Return [X, Y] of the center of cell containing provided text 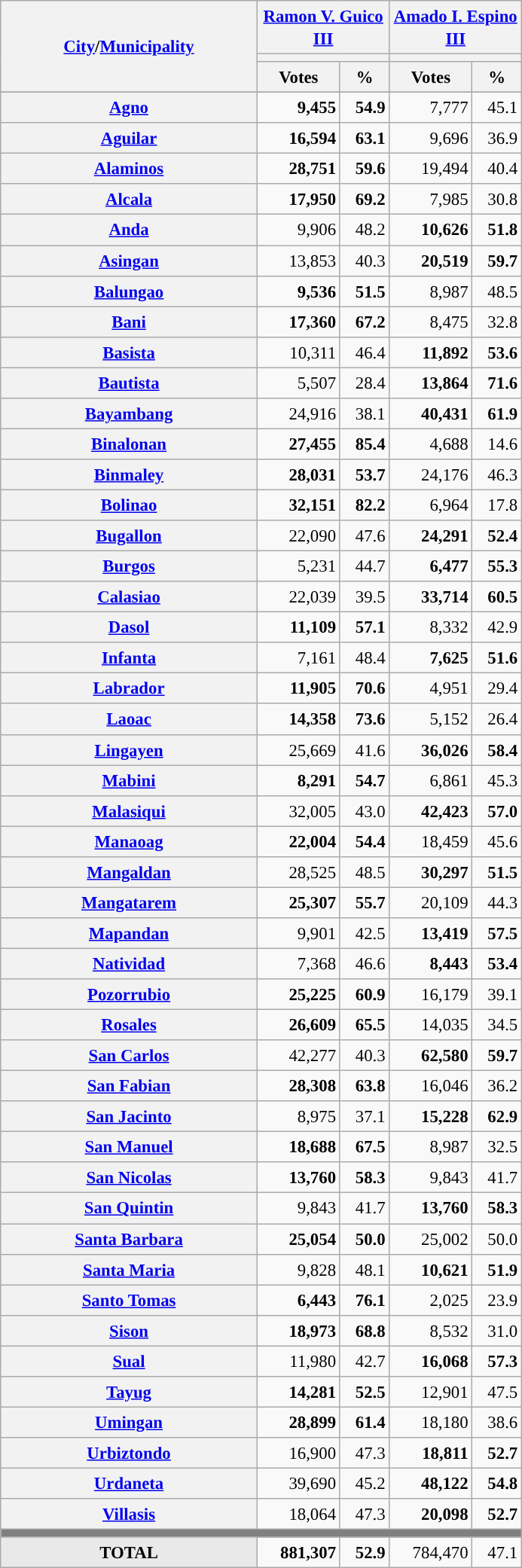
San Fabian [130, 1086]
26,609 [298, 1026]
Lingayen [130, 750]
14,035 [431, 1026]
Basista [130, 352]
54.8 [497, 1484]
Alcala [130, 199]
48.1 [365, 1270]
42.9 [497, 628]
46.6 [365, 964]
11,980 [298, 1362]
Asingan [130, 261]
20,098 [431, 1514]
Sual [130, 1362]
28,031 [298, 474]
Calasiao [130, 596]
36.2 [497, 1086]
Urbiztondo [130, 1454]
45.3 [497, 780]
4,688 [431, 444]
24,291 [431, 536]
6,964 [431, 505]
32.5 [497, 1148]
40,431 [431, 414]
Umingan [130, 1422]
7,777 [431, 108]
34.5 [497, 1026]
17.8 [497, 505]
Santo Tomas [130, 1300]
28.4 [365, 383]
47.5 [497, 1392]
Burgos [130, 566]
26.4 [497, 720]
65.5 [365, 1026]
14,358 [298, 720]
45.2 [365, 1484]
48.2 [365, 230]
Natividad [130, 964]
9,696 [431, 139]
42,423 [431, 810]
24,176 [431, 474]
42,277 [298, 1056]
57.3 [497, 1362]
Mapandan [130, 934]
7,625 [431, 658]
6,443 [298, 1300]
71.6 [497, 383]
52.5 [365, 1392]
12,901 [431, 1392]
41.6 [365, 750]
9,455 [298, 108]
Binalonan [130, 444]
36,026 [431, 750]
17,360 [298, 322]
51.9 [497, 1270]
Tayug [130, 1392]
Ramon V. Guico III [323, 27]
San Nicolas [130, 1178]
67.5 [365, 1148]
57.0 [497, 810]
18,688 [298, 1148]
San Quintin [130, 1208]
23.9 [497, 1300]
54.4 [365, 842]
6,861 [431, 780]
Aguilar [130, 139]
44.7 [365, 566]
18,973 [298, 1330]
48,122 [431, 1484]
Urdaneta [130, 1484]
58.4 [497, 750]
881,307 [298, 1553]
8,975 [298, 1116]
14.6 [497, 444]
36.9 [497, 139]
Agno [130, 108]
48.4 [365, 658]
Laoac [130, 720]
54.9 [365, 108]
28,899 [298, 1422]
33,714 [431, 596]
10,311 [298, 352]
62,580 [431, 1056]
28,751 [298, 169]
59.6 [365, 169]
46.3 [497, 474]
39,690 [298, 1484]
Infanta [130, 658]
Dasol [130, 628]
Santa Maria [130, 1270]
73.6 [365, 720]
31.0 [497, 1330]
76.1 [365, 1300]
Manaoag [130, 842]
2,025 [431, 1300]
San Jacinto [130, 1116]
32.8 [497, 322]
30.8 [497, 199]
24,916 [298, 414]
Balungao [130, 291]
45.1 [497, 108]
5,231 [298, 566]
62.9 [497, 1116]
11,109 [298, 628]
16,594 [298, 139]
13,853 [298, 261]
32,005 [298, 810]
Villasis [130, 1514]
85.4 [365, 444]
47.1 [497, 1553]
City/Municipality [130, 47]
18,064 [298, 1514]
38.1 [365, 414]
53.4 [497, 964]
44.3 [497, 902]
Labrador [130, 688]
19,494 [431, 169]
9,906 [298, 230]
7,161 [298, 658]
60.5 [497, 596]
27,455 [298, 444]
42.5 [365, 934]
13,419 [431, 934]
Malasiqui [130, 810]
Binmaley [130, 474]
52.4 [497, 536]
10,621 [431, 1270]
8,443 [431, 964]
10,626 [431, 230]
63.8 [365, 1086]
25,307 [298, 902]
67.2 [365, 322]
Mangatarem [130, 902]
57.5 [497, 934]
8,291 [298, 780]
Anda [130, 230]
25,669 [298, 750]
5,152 [431, 720]
54.7 [365, 780]
55.3 [497, 566]
11,892 [431, 352]
15,228 [431, 1116]
82.2 [365, 505]
43.0 [365, 810]
70.6 [365, 688]
5,507 [298, 383]
28,525 [298, 872]
18,811 [431, 1454]
6,477 [431, 566]
7,985 [431, 199]
16,900 [298, 1454]
Mabini [130, 780]
32,151 [298, 505]
8,532 [431, 1330]
51.6 [497, 658]
8,332 [431, 628]
20,519 [431, 261]
16,179 [431, 994]
14,281 [298, 1392]
Bolinao [130, 505]
25,002 [431, 1240]
Mangaldan [130, 872]
Sison [130, 1330]
25,225 [298, 994]
40.4 [497, 169]
53.6 [497, 352]
46.4 [365, 352]
60.9 [365, 994]
17,950 [298, 199]
45.6 [497, 842]
9,901 [298, 934]
Santa Barbara [130, 1240]
San Manuel [130, 1148]
57.1 [365, 628]
9,828 [298, 1270]
7,368 [298, 964]
Bugallon [130, 536]
37.1 [365, 1116]
Amado I. Espino III [456, 27]
28,308 [298, 1086]
16,068 [431, 1362]
Pozorrubio [130, 994]
784,470 [431, 1553]
20,109 [431, 902]
69.2 [365, 199]
61.9 [497, 414]
63.1 [365, 139]
51.8 [497, 230]
Bayambang [130, 414]
Rosales [130, 1026]
18,459 [431, 842]
16,046 [431, 1086]
39.5 [365, 596]
53.7 [365, 474]
42.7 [365, 1362]
61.4 [365, 1422]
52.9 [365, 1553]
22,090 [298, 536]
22,004 [298, 842]
Bautista [130, 383]
11,905 [298, 688]
38.6 [497, 1422]
9,536 [298, 291]
68.8 [365, 1330]
18,180 [431, 1422]
29.4 [497, 688]
13,864 [431, 383]
TOTAL [130, 1553]
39.1 [497, 994]
Alaminos [130, 169]
22,039 [298, 596]
25,054 [298, 1240]
8,475 [431, 322]
4,951 [431, 688]
55.7 [365, 902]
47.6 [365, 536]
San Carlos [130, 1056]
Bani [130, 322]
30,297 [431, 872]
